Determine the [x, y] coordinate at the center of the cell enclosing the given text.  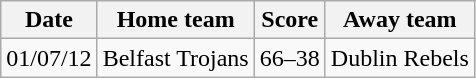
66–38 [290, 58]
Belfast Trojans [176, 58]
Score [290, 20]
Dublin Rebels [400, 58]
01/07/12 [49, 58]
Away team [400, 20]
Home team [176, 20]
Date [49, 20]
